Return (x, y) of the center of cell containing provided text 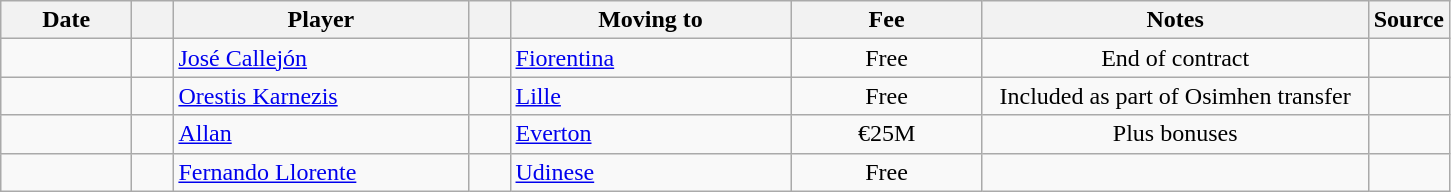
Moving to (650, 20)
José Callejón (321, 58)
Player (321, 20)
Plus bonuses (1175, 134)
Lille (650, 96)
Orestis Karnezis (321, 96)
Notes (1175, 20)
End of contract (1175, 58)
Everton (650, 134)
Allan (321, 134)
€25M (886, 134)
Date (66, 20)
Source (1408, 20)
Udinese (650, 172)
Fiorentina (650, 58)
Fernando Llorente (321, 172)
Fee (886, 20)
Included as part of Osimhen transfer (1175, 96)
